Provide the [X, Y] coordinate of the cell's center where the given text is located.  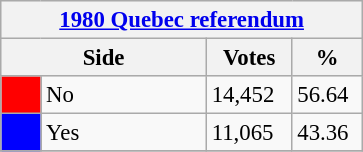
1980 Quebec referendum [182, 20]
11,065 [249, 133]
% [328, 58]
Yes [124, 133]
Side [104, 58]
56.64 [328, 95]
14,452 [249, 95]
No [124, 95]
43.36 [328, 133]
Votes [249, 58]
